Locate the cell with the specified text and output its (X, Y) center coordinate. 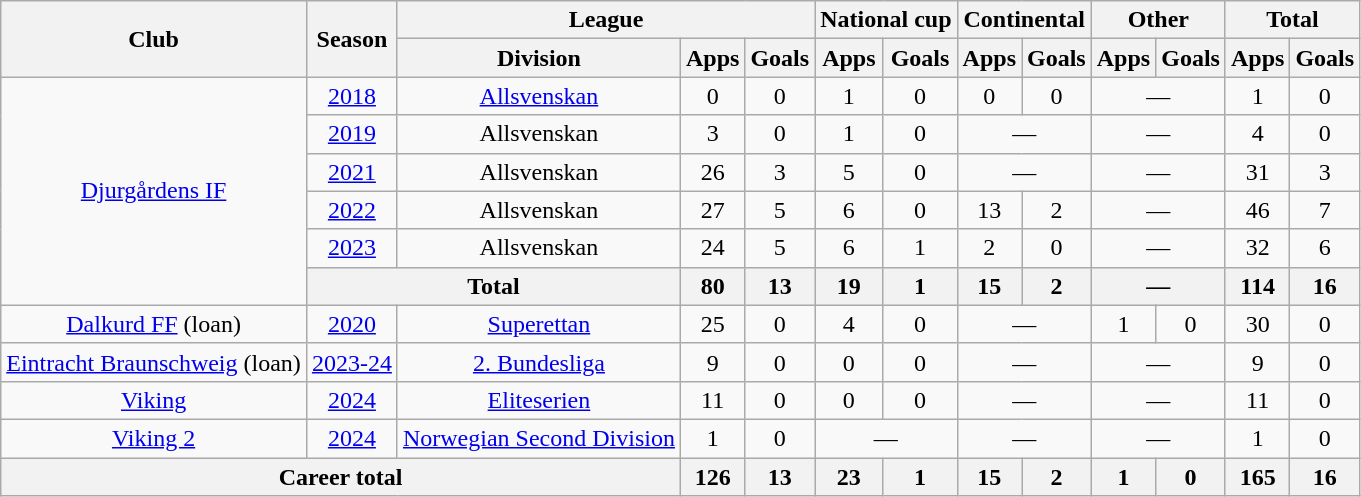
National cup (886, 20)
165 (1257, 477)
2023-24 (352, 362)
Other (1158, 20)
2. Bundesliga (538, 362)
Eintracht Braunschweig (loan) (154, 362)
80 (712, 286)
Dalkurd FF (loan) (154, 324)
19 (849, 286)
2018 (352, 96)
Season (352, 39)
2021 (352, 172)
Norwegian Second Division (538, 438)
27 (712, 210)
23 (849, 477)
24 (712, 248)
League (606, 20)
Viking 2 (154, 438)
46 (1257, 210)
2022 (352, 210)
2019 (352, 134)
31 (1257, 172)
Eliteserien (538, 400)
Viking (154, 400)
126 (712, 477)
Division (538, 58)
30 (1257, 324)
Superettan (538, 324)
25 (712, 324)
114 (1257, 286)
Club (154, 39)
2023 (352, 248)
7 (1325, 210)
32 (1257, 248)
2020 (352, 324)
26 (712, 172)
Continental (1024, 20)
Djurgårdens IF (154, 191)
Career total (341, 477)
